Search for the cell housing the specified text and yield its (X, Y) center coordinate. 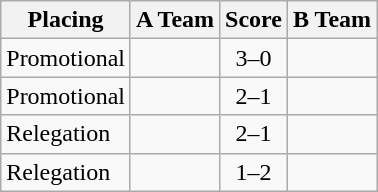
B Team (332, 20)
3–0 (254, 58)
1–2 (254, 172)
A Team (174, 20)
Score (254, 20)
Placing (66, 20)
